Determine the [X, Y] coordinate at the center of the cell enclosing the given text.  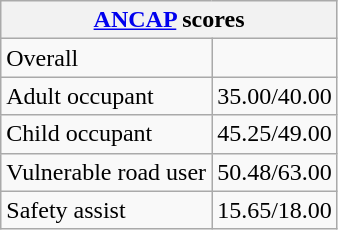
Child occupant [106, 134]
Overall [106, 58]
Vulnerable road user [106, 172]
45.25/49.00 [275, 134]
ANCAP scores [170, 20]
Adult occupant [106, 96]
Safety assist [106, 210]
50.48/63.00 [275, 172]
35.00/40.00 [275, 96]
15.65/18.00 [275, 210]
